Find where the given text appears and provide that cell's center as (x, y) coordinate. 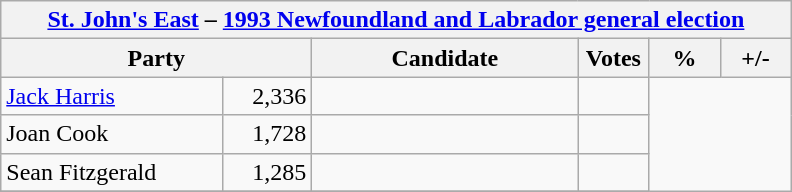
Jack Harris (112, 96)
1,285 (267, 172)
% (684, 58)
Party (156, 58)
Candidate (445, 58)
1,728 (267, 134)
St. John's East – 1993 Newfoundland and Labrador general election (396, 20)
Joan Cook (112, 134)
2,336 (267, 96)
Sean Fitzgerald (112, 172)
+/- (756, 58)
Votes (614, 58)
